Return (X, Y) of the center of cell containing provided text 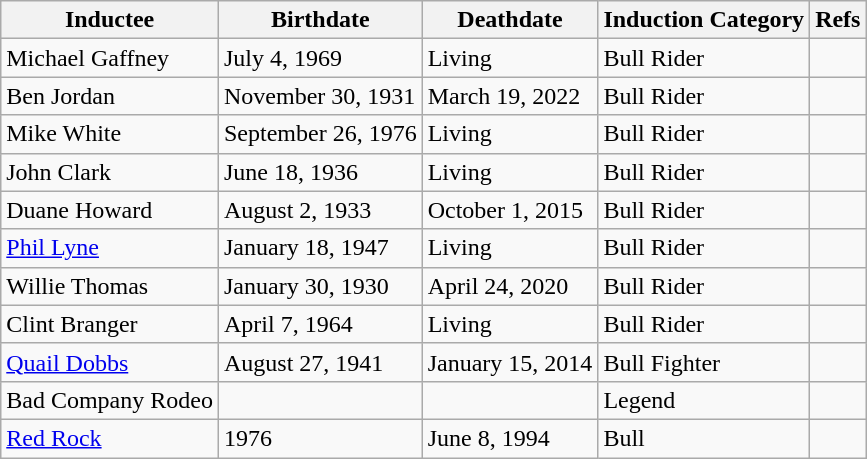
Red Rock (110, 438)
Michael Gaffney (110, 58)
Refs (838, 20)
October 1, 2015 (510, 210)
Bull (704, 438)
Bull Fighter (704, 362)
Mike White (110, 134)
June 8, 1994 (510, 438)
April 24, 2020 (510, 286)
November 30, 1931 (320, 96)
January 30, 1930 (320, 286)
John Clark (110, 172)
September 26, 1976 (320, 134)
Induction Category (704, 20)
1976 (320, 438)
Ben Jordan (110, 96)
August 2, 1933 (320, 210)
Clint Branger (110, 324)
August 27, 1941 (320, 362)
Inductee (110, 20)
June 18, 1936 (320, 172)
Birthdate (320, 20)
Deathdate (510, 20)
Legend (704, 400)
Bad Company Rodeo (110, 400)
Phil Lyne (110, 248)
Quail Dobbs (110, 362)
Duane Howard (110, 210)
July 4, 1969 (320, 58)
January 15, 2014 (510, 362)
Willie Thomas (110, 286)
January 18, 1947 (320, 248)
April 7, 1964 (320, 324)
March 19, 2022 (510, 96)
